Pinpoint the cell where the given text exists, returning its (x, y) midpoint coordinate. 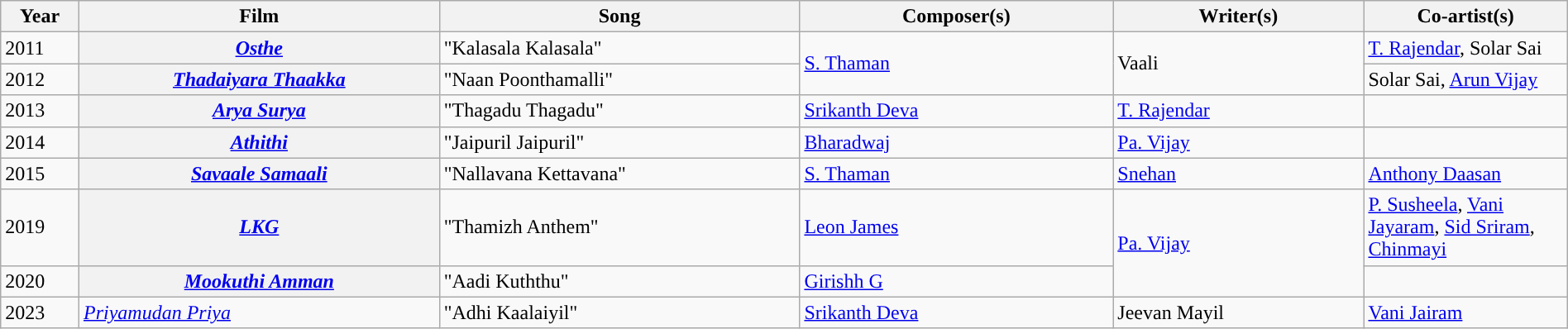
"Nallavana Kettavana" (619, 174)
Solar Sai, Arun Vijay (1465, 79)
"Naan Poonthamalli" (619, 79)
Priyamudan Priya (259, 312)
Snehan (1239, 174)
"Thamizh Anthem" (619, 227)
2015 (40, 174)
Vani Jairam (1465, 312)
Jeevan Mayil (1239, 312)
Composer(s) (956, 17)
Girishh G (956, 281)
"Aadi Kuththu" (619, 281)
Osthe (259, 48)
2012 (40, 79)
"Jaipuril Jaipuril" (619, 142)
2013 (40, 111)
Vaali (1239, 64)
2019 (40, 227)
Savaale Samaali (259, 174)
Bharadwaj (956, 142)
"Adhi Kaalaiyil" (619, 312)
Leon James (956, 227)
Writer(s) (1239, 17)
2023 (40, 312)
T. Rajendar, Solar Sai (1465, 48)
Anthony Daasan (1465, 174)
"Kalasala Kalasala" (619, 48)
2020 (40, 281)
Song (619, 17)
Thadaiyara Thaakka (259, 79)
Co-artist(s) (1465, 17)
Arya Surya (259, 111)
LKG (259, 227)
Athithi (259, 142)
T. Rajendar (1239, 111)
2011 (40, 48)
2014 (40, 142)
Film (259, 17)
Year (40, 17)
"Thagadu Thagadu" (619, 111)
Mookuthi Amman (259, 281)
P. Susheela, Vani Jayaram, Sid Sriram, Chinmayi (1465, 227)
